Identify which cell holds the provided text, then report its (x, y) central coordinate. 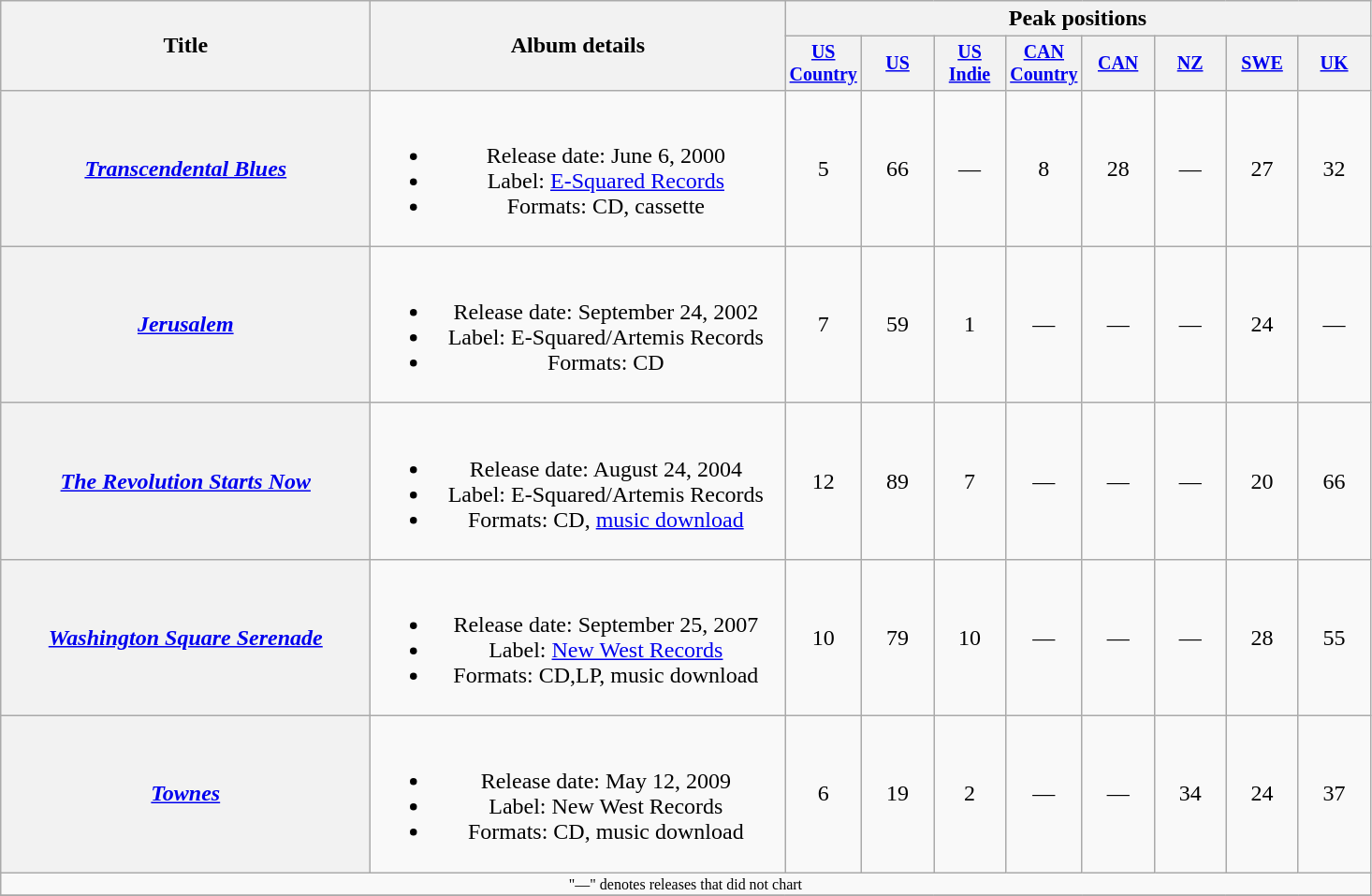
6 (824, 794)
89 (898, 481)
Release date: September 25, 2007Label: New West RecordsFormats: CD,LP, music download (578, 637)
Release date: August 24, 2004Label: E-Squared/Artemis RecordsFormats: CD, music download (578, 481)
UK (1335, 64)
Release date: June 6, 2000Label: E-Squared RecordsFormats: CD, cassette (578, 169)
Album details (578, 46)
CAN Country (1044, 64)
Washington Square Serenade (185, 637)
55 (1335, 637)
27 (1262, 169)
Title (185, 46)
CAN (1117, 64)
34 (1190, 794)
Release date: September 24, 2002Label: E-Squared/Artemis RecordsFormats: CD (578, 324)
20 (1262, 481)
5 (824, 169)
NZ (1190, 64)
19 (898, 794)
37 (1335, 794)
US (898, 64)
2 (970, 794)
US Indie (970, 64)
Peak positions (1078, 19)
Release date: May 12, 2009Label: New West RecordsFormats: CD, music download (578, 794)
US Country (824, 64)
59 (898, 324)
Townes (185, 794)
"—" denotes releases that did not chart (685, 884)
Jerusalem (185, 324)
79 (898, 637)
SWE (1262, 64)
12 (824, 481)
8 (1044, 169)
1 (970, 324)
The Revolution Starts Now (185, 481)
Transcendental Blues (185, 169)
32 (1335, 169)
